Search for the cell housing the specified text and yield its (X, Y) center coordinate. 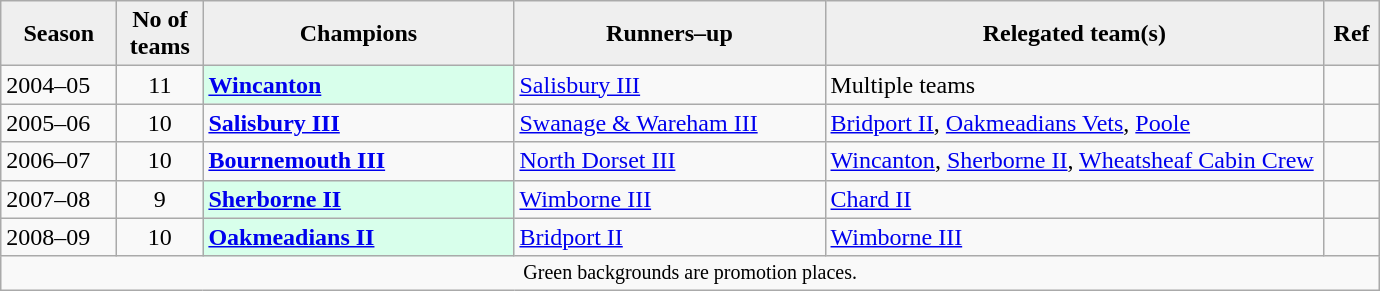
Bournemouth III (358, 161)
Green backgrounds are promotion places. (690, 272)
Bridport II, Oakmeadians Vets, Poole (1074, 123)
Ref (1352, 34)
No of teams (160, 34)
2006–07 (59, 161)
Multiple teams (1074, 85)
11 (160, 85)
9 (160, 199)
North Dorset III (670, 161)
2007–08 (59, 199)
Bridport II (670, 237)
Sherborne II (358, 199)
Wincanton (358, 85)
Oakmeadians II (358, 237)
Season (59, 34)
Wincanton, Sherborne II, Wheatsheaf Cabin Crew (1074, 161)
Swanage & Wareham III (670, 123)
Champions (358, 34)
2008–09 (59, 237)
2005–06 (59, 123)
2004–05 (59, 85)
Relegated team(s) (1074, 34)
Chard II (1074, 199)
Runners–up (670, 34)
